Capture the cell that displays the provided text and extract its (x, y) central coordinate. 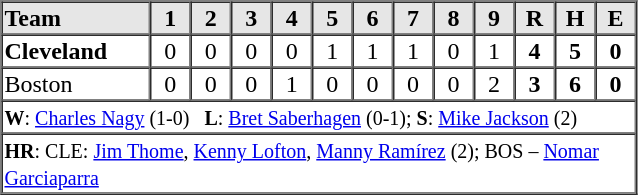
R (534, 18)
W: Charles Nagy (1-0) L: Bret Saberhagen (0-1); S: Mike Jackson (2) (319, 116)
Cleveland (76, 50)
9 (494, 18)
Team (76, 18)
H (575, 18)
7 (413, 18)
Boston (76, 84)
HR: CLE: Jim Thome, Kenny Lofton, Manny Ramírez (2); BOS – Nomar Garciaparra (319, 164)
E (616, 18)
8 (453, 18)
